Extract the [X, Y] coordinate from the center of the cell holding the provided text.  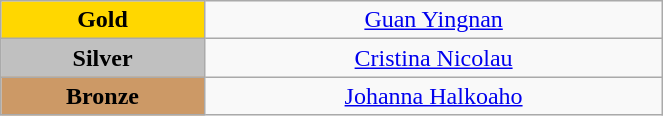
Guan Yingnan [433, 20]
Gold [103, 20]
Silver [103, 58]
Johanna Halkoaho [433, 96]
Cristina Nicolau [433, 58]
Bronze [103, 96]
